For the text-containing cell, return its midpoint in [x, y] coordinate format. 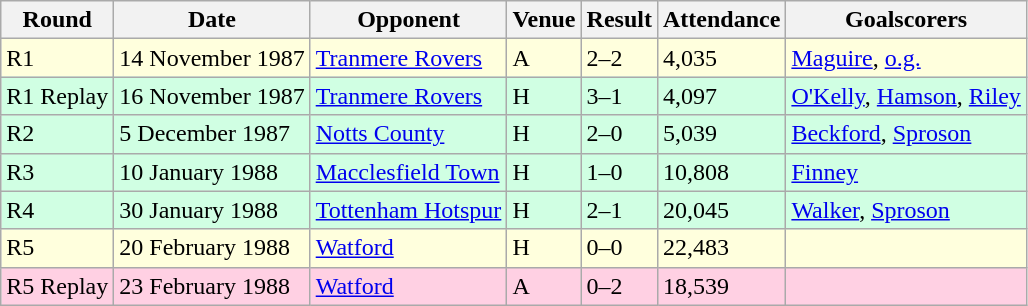
Maguire, o.g. [906, 58]
Beckford, Sproson [906, 134]
0–2 [619, 286]
R1 Replay [58, 96]
R4 [58, 210]
20 February 1988 [212, 248]
Opponent [408, 20]
22,483 [721, 248]
Venue [544, 20]
O'Kelly, Hamson, Riley [906, 96]
R1 [58, 58]
5 December 1987 [212, 134]
2–1 [619, 210]
Attendance [721, 20]
23 February 1988 [212, 286]
Tottenham Hotspur [408, 210]
Finney [906, 172]
Round [58, 20]
R5 Replay [58, 286]
Notts County [408, 134]
0–0 [619, 248]
4,097 [721, 96]
10 January 1988 [212, 172]
Walker, Sproson [906, 210]
5,039 [721, 134]
R3 [58, 172]
R5 [58, 248]
2–2 [619, 58]
Result [619, 20]
14 November 1987 [212, 58]
R2 [58, 134]
20,045 [721, 210]
1–0 [619, 172]
16 November 1987 [212, 96]
10,808 [721, 172]
3–1 [619, 96]
2–0 [619, 134]
18,539 [721, 286]
Date [212, 20]
Goalscorers [906, 20]
Macclesfield Town [408, 172]
30 January 1988 [212, 210]
4,035 [721, 58]
